Provide the (X, Y) coordinate of the cell's center where the given text is located.  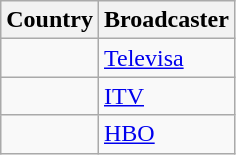
HBO (166, 134)
Televisa (166, 58)
Country (50, 20)
ITV (166, 96)
Broadcaster (166, 20)
